For the text-containing cell, return its midpoint in (x, y) coordinate format. 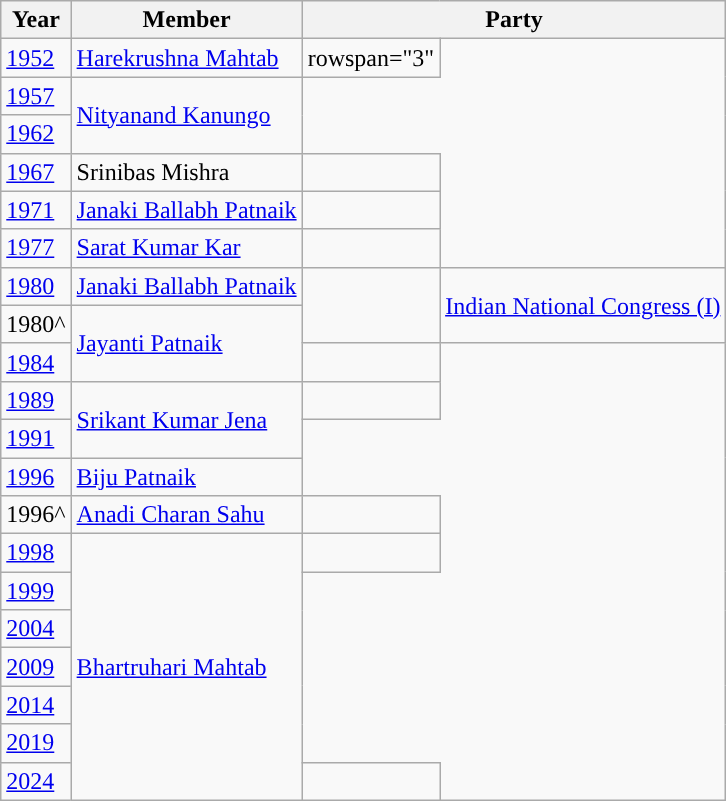
1967 (36, 172)
1980^ (36, 324)
1991 (36, 438)
Year (36, 20)
Party (514, 20)
1980 (36, 286)
1998 (36, 553)
Harekrushna Mahtab (186, 58)
Indian National Congress (I) (583, 305)
2009 (36, 667)
1962 (36, 134)
2014 (36, 705)
1952 (36, 58)
rowspan="3" (371, 58)
1999 (36, 591)
Bhartruhari Mahtab (186, 667)
1957 (36, 96)
Member (186, 20)
1996 (36, 477)
1996^ (36, 515)
2004 (36, 629)
Sarat Kumar Kar (186, 248)
Srinibas Mishra (186, 172)
1977 (36, 248)
2024 (36, 781)
Jayanti Patnaik (186, 343)
1971 (36, 210)
1989 (36, 400)
Nityanand Kanungo (186, 115)
1984 (36, 362)
Biju Patnaik (186, 477)
Anadi Charan Sahu (186, 515)
2019 (36, 743)
Srikant Kumar Jena (186, 419)
